Return the [x, y] coordinate for the center point of the cell that contains the specified text.  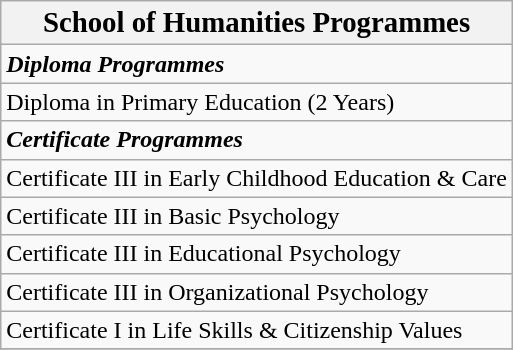
Certificate III in Basic Psychology [257, 216]
Diploma Programmes [257, 64]
Certificate I in Life Skills & Citizenship Values [257, 330]
Certificate III in Early Childhood Education & Care [257, 178]
Certificate III in Organizational Psychology [257, 292]
Certificate Programmes [257, 140]
Diploma in Primary Education (2 Years) [257, 102]
Certificate III in Educational Psychology [257, 254]
School of Humanities Programmes [257, 23]
